Return [x, y] of the center of cell containing provided text 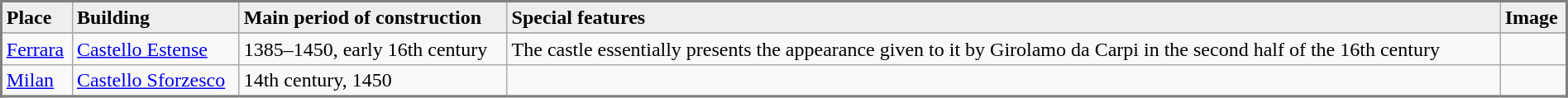
Place [37, 18]
Ferrara [37, 49]
Castello Estense [155, 49]
Image [1533, 18]
Building [155, 18]
14th century, 1450 [373, 80]
Special features [1004, 18]
The castle essentially presents the appearance given to it by Girolamo da Carpi in the second half of the 16th century [1004, 49]
Milan [37, 80]
1385–1450, early 16th century [373, 49]
Castello Sforzesco [155, 80]
Main period of construction [373, 18]
